Search for the cell housing the specified text and yield its [X, Y] center coordinate. 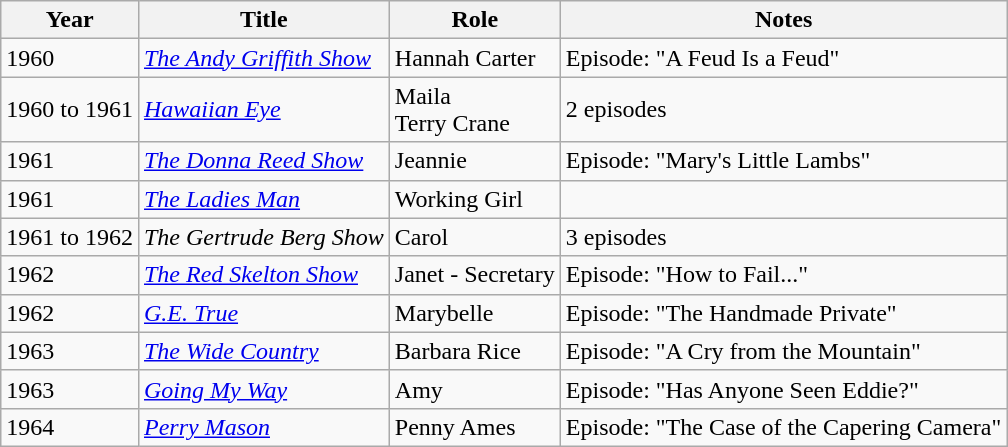
1960 to 1961 [70, 110]
Barbara Rice [474, 351]
Amy [474, 389]
The Ladies Man [264, 199]
Janet - Secretary [474, 275]
Episode: "How to Fail..." [784, 275]
3 episodes [784, 237]
Working Girl [474, 199]
Role [474, 20]
Episode: "A Cry from the Mountain" [784, 351]
Episode: "The Case of the Capering Camera" [784, 427]
The Gertrude Berg Show [264, 237]
2 episodes [784, 110]
The Red Skelton Show [264, 275]
Hannah Carter [474, 58]
Episode: "A Feud Is a Feud" [784, 58]
1960 [70, 58]
Hawaiian Eye [264, 110]
1964 [70, 427]
Episode: "Has Anyone Seen Eddie?" [784, 389]
Penny Ames [474, 427]
G.E. True [264, 313]
MailaTerry Crane [474, 110]
Episode: "Mary's Little Lambs" [784, 161]
1961 to 1962 [70, 237]
The Donna Reed Show [264, 161]
The Andy Griffith Show [264, 58]
Title [264, 20]
Episode: "The Handmade Private" [784, 313]
The Wide Country [264, 351]
Jeannie [474, 161]
Notes [784, 20]
Marybelle [474, 313]
Perry Mason [264, 427]
Going My Way [264, 389]
Carol [474, 237]
Year [70, 20]
